Return [x, y] of the center of cell containing provided text 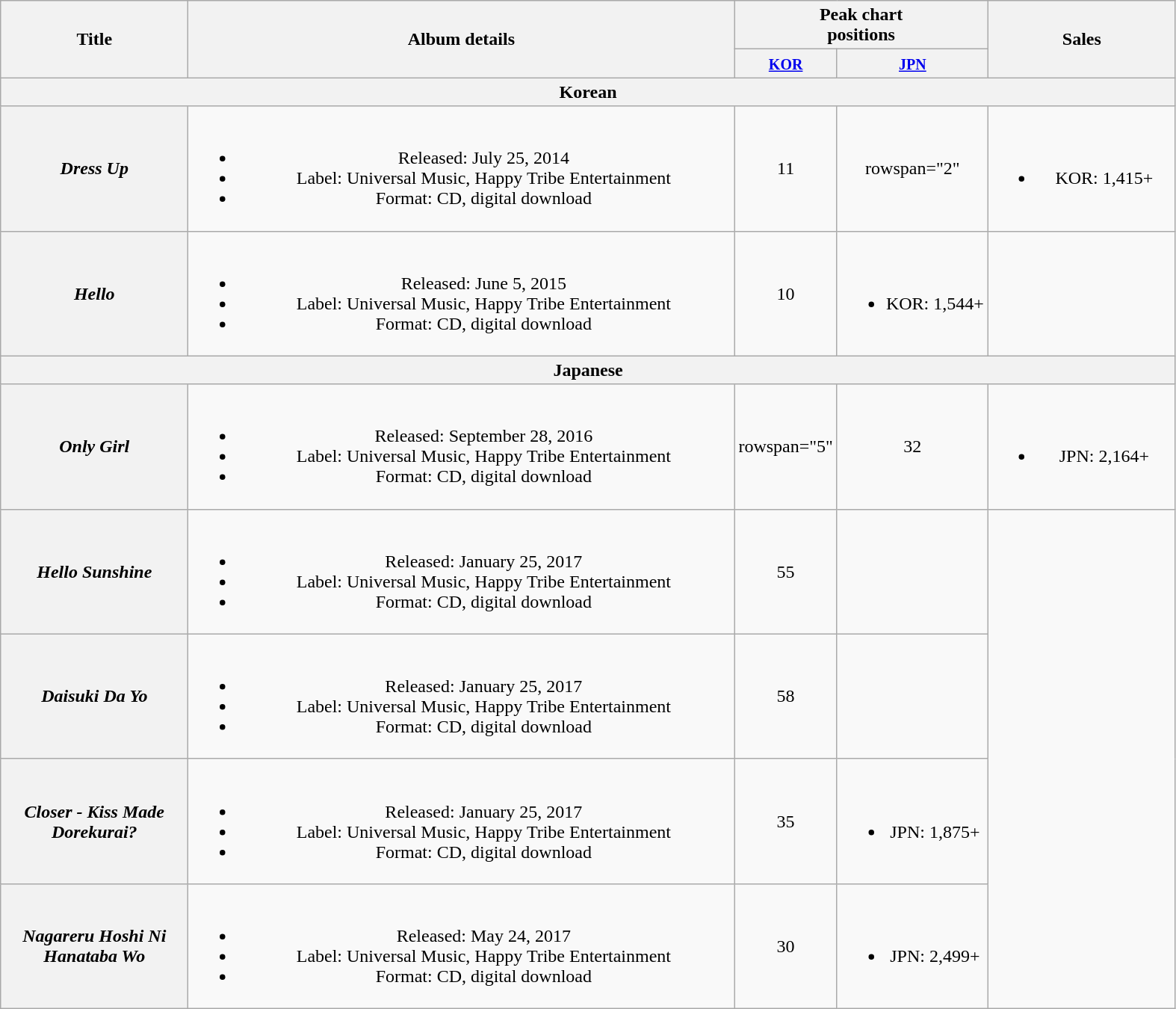
rowspan="2" [912, 169]
rowspan="5" [786, 447]
Released: July 25, 2014Label: Universal Music, Happy Tribe EntertainmentFormat: CD, digital download [462, 169]
Album details [462, 39]
JPN: 1,875+ [912, 821]
32 [912, 447]
58 [786, 697]
Dress Up [94, 169]
KOR: 1,415+ [1082, 169]
JPN: 2,164+ [1082, 447]
Nagareru Hoshi Ni Hanataba Wo [94, 946]
Title [94, 39]
Hello Sunshine [94, 571]
35 [786, 821]
Korean [589, 92]
KOR: 1,544+ [912, 293]
Closer - Kiss Made Dorekurai? [94, 821]
Japanese [589, 370]
KOR [786, 64]
Released: May 24, 2017Label: Universal Music, Happy Tribe EntertainmentFormat: CD, digital download [462, 946]
11 [786, 169]
Daisuki Da Yo [94, 697]
Released: June 5, 2015Label: Universal Music, Happy Tribe EntertainmentFormat: CD, digital download [462, 293]
Hello [94, 293]
JPN [912, 64]
10 [786, 293]
JPN: 2,499+ [912, 946]
30 [786, 946]
55 [786, 571]
Sales [1082, 39]
Released: September 28, 2016Label: Universal Music, Happy Tribe EntertainmentFormat: CD, digital download [462, 447]
Peak chartpositions [861, 25]
Only Girl [94, 447]
